From the cell containing the given text, extract its center point as (x, y) coordinate. 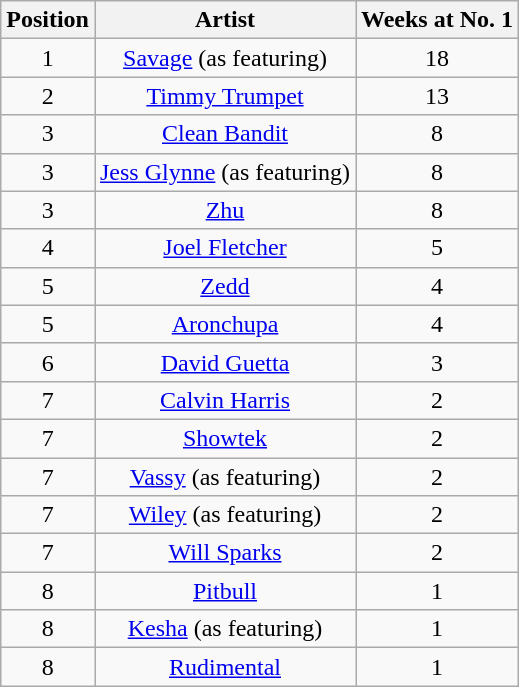
Joel Fletcher (224, 248)
Kesha (as featuring) (224, 629)
13 (438, 96)
Wiley (as featuring) (224, 515)
Position (48, 20)
Clean Bandit (224, 134)
Savage (as featuring) (224, 58)
Zedd (224, 286)
Vassy (as featuring) (224, 477)
6 (48, 362)
Timmy Trumpet (224, 96)
David Guetta (224, 362)
Calvin Harris (224, 400)
Rudimental (224, 667)
Artist (224, 20)
Pitbull (224, 591)
Aronchupa (224, 324)
18 (438, 58)
Zhu (224, 210)
Weeks at No. 1 (438, 20)
Showtek (224, 438)
Will Sparks (224, 553)
Jess Glynne (as featuring) (224, 172)
